Output the (x, y) coordinate of the center of the cell containing the given text.  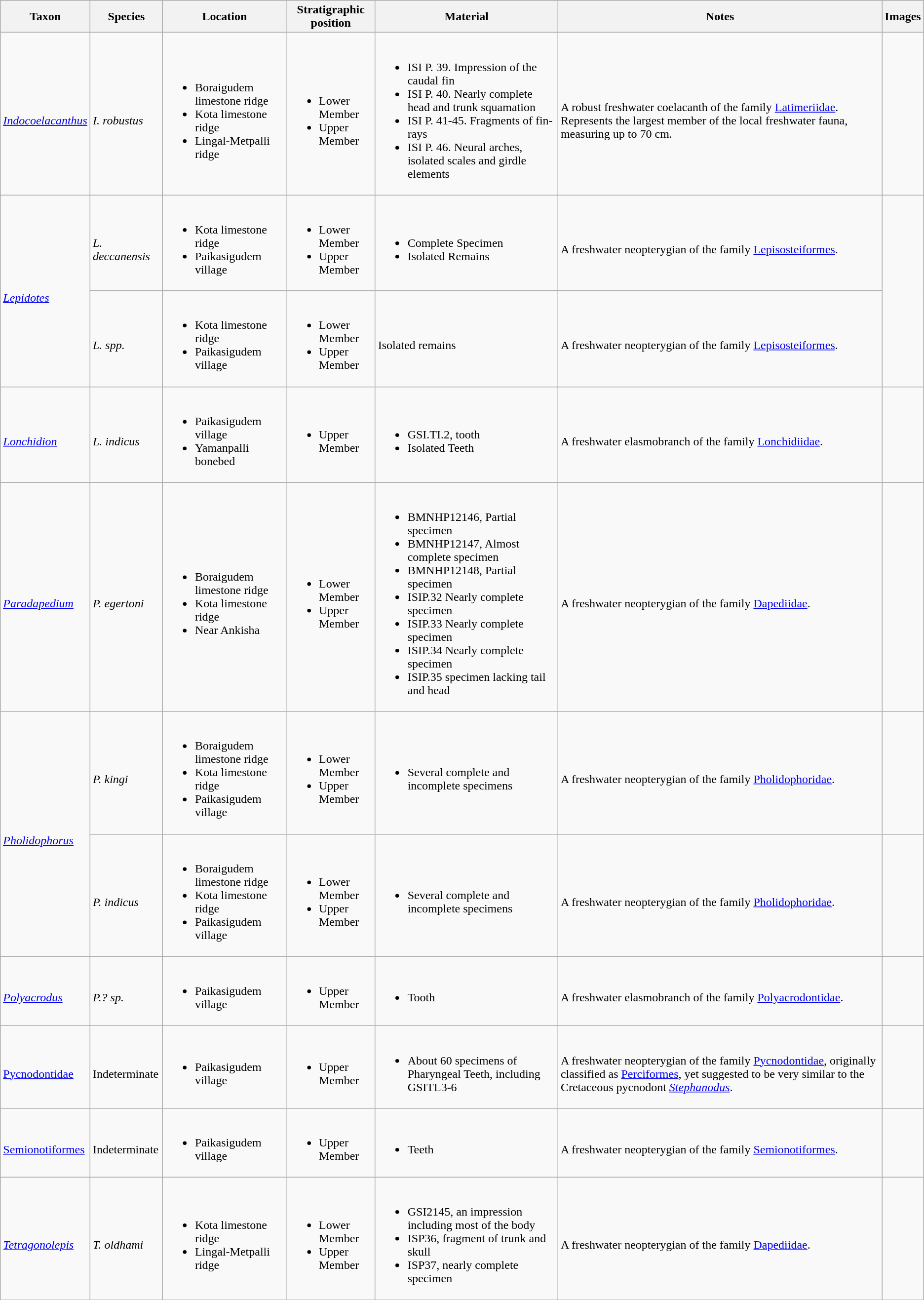
Lonchidion (45, 434)
T. oldhami (126, 1238)
Boraigudem limestone ridgeKota limestone ridgeLingal-Metpalli ridge (224, 114)
Tetragonolepis (45, 1238)
Lepidotes (45, 291)
Complete SpecimenIsolated Remains (466, 243)
Indocoelacanthus (45, 114)
GSI2145, an impression including most of the bodyISP36, fragment of trunk and skullISP37, nearly complete specimen (466, 1238)
L. deccanensis (126, 243)
I. robustus (126, 114)
A robust freshwater coelacanth of the family Latimeriidae. Represents the largest member of the local freshwater fauna, measuring up to 70 cm. (720, 114)
GSI.TI.2, toothIsolated Teeth (466, 434)
Location (224, 17)
Polyacrodus (45, 991)
Material (466, 17)
About 60 specimens of Pharyngeal Teeth, including GSITL3-6 (466, 1066)
Teeth (466, 1142)
Stratigraphic position (331, 17)
Notes (720, 17)
Pholidophorus (45, 834)
P.? sp. (126, 991)
P. egertoni (126, 597)
L. spp. (126, 339)
Boraigudem limestone ridgeKota limestone ridgeNear Ankisha (224, 597)
Kota limestone ridgeLingal-Metpalli ridge (224, 1238)
Taxon (45, 17)
A freshwater elasmobranch of the family Lonchidiidae. (720, 434)
A freshwater elasmobranch of the family Polyacrodontidae. (720, 991)
A freshwater neopterygian of the family Semionotiformes. (720, 1142)
P. indicus (126, 895)
Tooth (466, 991)
Isolated remains (466, 339)
P. kingi (126, 773)
Pycnodontidae (45, 1066)
Paikasigudem villageYamanpalli bonebed (224, 434)
Semionotiformes (45, 1142)
L. indicus (126, 434)
Images (903, 17)
Paradapedium (45, 597)
Species (126, 17)
